Capture the cell that displays the provided text and extract its [X, Y] central coordinate. 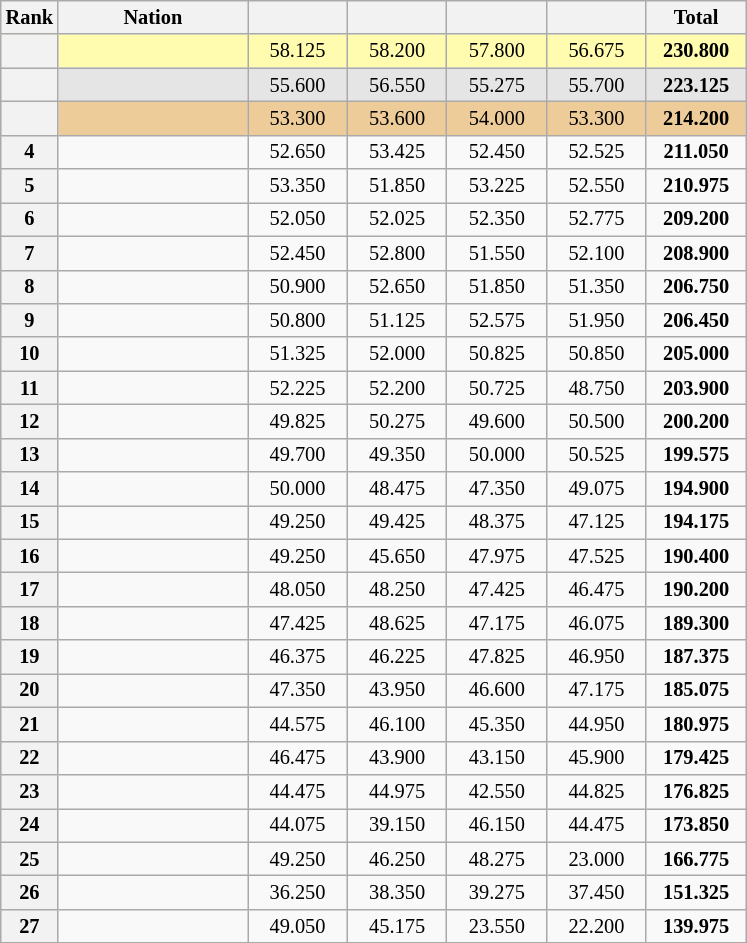
58.125 [298, 51]
166.775 [696, 859]
205.000 [696, 354]
51.550 [497, 253]
47.975 [497, 556]
56.550 [397, 85]
52.800 [397, 253]
6 [30, 219]
206.450 [696, 320]
151.325 [696, 892]
230.800 [696, 51]
211.050 [696, 152]
52.100 [597, 253]
139.975 [696, 926]
51.950 [597, 320]
46.600 [497, 690]
36.250 [298, 892]
44.950 [597, 724]
15 [30, 522]
185.075 [696, 690]
49.050 [298, 926]
52.525 [597, 152]
49.600 [497, 421]
39.150 [397, 825]
190.400 [696, 556]
39.275 [497, 892]
194.900 [696, 489]
56.675 [597, 51]
18 [30, 623]
203.900 [696, 388]
37.450 [597, 892]
53.350 [298, 186]
5 [30, 186]
20 [30, 690]
190.200 [696, 589]
45.175 [397, 926]
176.825 [696, 791]
43.950 [397, 690]
50.525 [597, 455]
Nation [153, 17]
12 [30, 421]
209.200 [696, 219]
21 [30, 724]
194.175 [696, 522]
52.200 [397, 388]
Rank [30, 17]
43.150 [497, 758]
52.000 [397, 354]
48.250 [397, 589]
46.100 [397, 724]
46.150 [497, 825]
47.125 [597, 522]
52.025 [397, 219]
47.525 [597, 556]
179.425 [696, 758]
46.225 [397, 657]
23.000 [597, 859]
25 [30, 859]
199.575 [696, 455]
52.350 [497, 219]
48.475 [397, 489]
44.825 [597, 791]
52.550 [597, 186]
9 [30, 320]
53.425 [397, 152]
48.750 [597, 388]
19 [30, 657]
49.825 [298, 421]
4 [30, 152]
10 [30, 354]
173.850 [696, 825]
46.250 [397, 859]
11 [30, 388]
223.125 [696, 85]
13 [30, 455]
200.200 [696, 421]
55.600 [298, 85]
14 [30, 489]
17 [30, 589]
23 [30, 791]
22 [30, 758]
49.700 [298, 455]
53.600 [397, 118]
27 [30, 926]
42.550 [497, 791]
48.050 [298, 589]
52.575 [497, 320]
45.350 [497, 724]
50.850 [597, 354]
214.200 [696, 118]
45.900 [597, 758]
47.825 [497, 657]
43.900 [397, 758]
48.375 [497, 522]
44.075 [298, 825]
8 [30, 287]
58.200 [397, 51]
49.075 [597, 489]
49.425 [397, 522]
180.975 [696, 724]
210.975 [696, 186]
50.500 [597, 421]
54.000 [497, 118]
48.625 [397, 623]
50.800 [298, 320]
52.225 [298, 388]
55.275 [497, 85]
22.200 [597, 926]
46.375 [298, 657]
38.350 [397, 892]
44.575 [298, 724]
45.650 [397, 556]
Total [696, 17]
48.275 [497, 859]
7 [30, 253]
52.050 [298, 219]
57.800 [497, 51]
206.750 [696, 287]
55.700 [597, 85]
46.950 [597, 657]
187.375 [696, 657]
49.350 [397, 455]
51.350 [597, 287]
189.300 [696, 623]
52.775 [597, 219]
53.225 [497, 186]
26 [30, 892]
50.725 [497, 388]
44.975 [397, 791]
50.275 [397, 421]
23.550 [497, 926]
51.325 [298, 354]
51.125 [397, 320]
208.900 [696, 253]
50.900 [298, 287]
24 [30, 825]
50.825 [497, 354]
16 [30, 556]
46.075 [597, 623]
